Find where the given text appears and provide that cell's center as (x, y) coordinate. 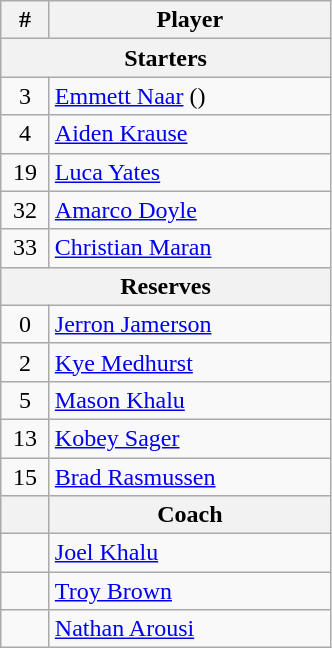
Kye Medhurst (190, 362)
Amarco Doyle (190, 210)
Joel Khalu (190, 553)
Jerron Jamerson (190, 324)
Coach (190, 515)
Emmett Naar () (190, 96)
13 (26, 438)
3 (26, 96)
Starters (166, 58)
Kobey Sager (190, 438)
Reserves (166, 286)
19 (26, 172)
Nathan Arousi (190, 629)
Luca Yates (190, 172)
# (26, 20)
4 (26, 134)
2 (26, 362)
Mason Khalu (190, 400)
5 (26, 400)
Brad Rasmussen (190, 477)
15 (26, 477)
32 (26, 210)
33 (26, 248)
0 (26, 324)
Player (190, 20)
Troy Brown (190, 591)
Aiden Krause (190, 134)
Christian Maran (190, 248)
